Return the [x, y] coordinate for the center point of the cell that contains the specified text.  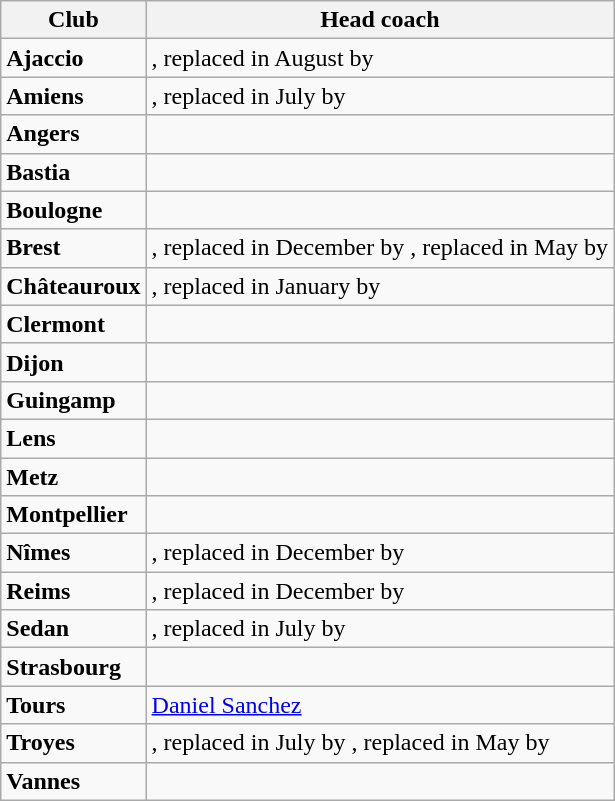
Lens [74, 438]
Head coach [380, 20]
Angers [74, 134]
, replaced in December by , replaced in May by [380, 248]
Dijon [74, 362]
, replaced in January by [380, 286]
Reims [74, 591]
Brest [74, 248]
Boulogne [74, 210]
Daniel Sanchez [380, 705]
Ajaccio [74, 58]
Sedan [74, 629]
Nîmes [74, 553]
Amiens [74, 96]
Metz [74, 477]
, replaced in July by , replaced in May by [380, 743]
Bastia [74, 172]
Clermont [74, 324]
Strasbourg [74, 667]
Vannes [74, 781]
Guingamp [74, 400]
, replaced in August by [380, 58]
Troyes [74, 743]
Montpellier [74, 515]
Club [74, 20]
Tours [74, 705]
Châteauroux [74, 286]
